Locate the cell with the specified text and output its [x, y] center coordinate. 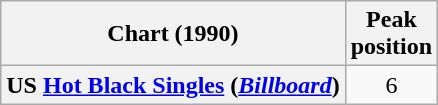
US Hot Black Singles (Billboard) [173, 85]
Chart (1990) [173, 34]
6 [391, 85]
Peakposition [391, 34]
